Search for the cell housing the specified text and yield its (X, Y) center coordinate. 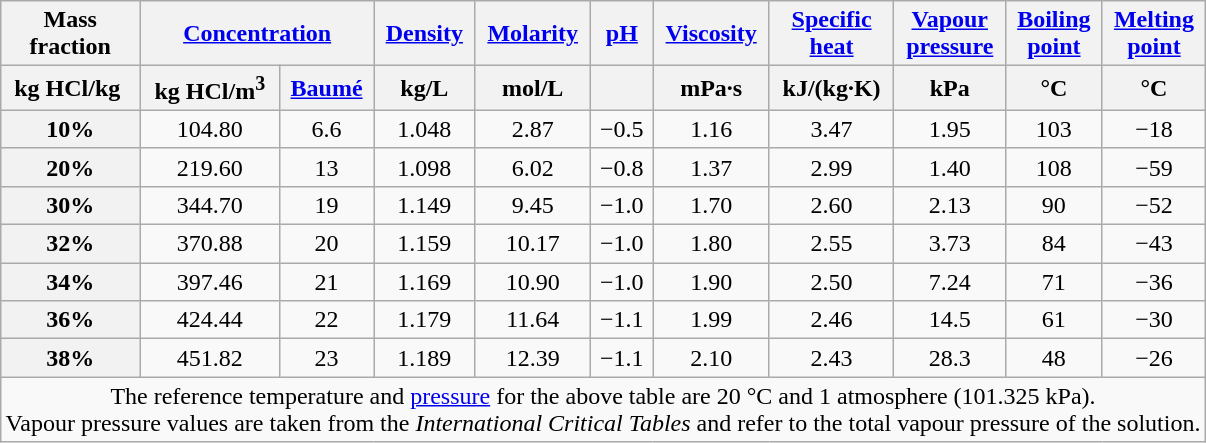
34% (70, 282)
2.50 (831, 282)
1.189 (424, 358)
−52 (1154, 205)
−18 (1154, 129)
10.90 (533, 282)
−30 (1154, 320)
2.10 (711, 358)
Baumé (326, 88)
10% (70, 129)
20 (326, 244)
mol/L (533, 88)
424.44 (210, 320)
2.99 (831, 167)
1.95 (950, 129)
9.45 (533, 205)
30% (70, 205)
36% (70, 320)
22 (326, 320)
6.02 (533, 167)
1.37 (711, 167)
2.87 (533, 129)
71 (1054, 282)
344.70 (210, 205)
kg HCl/kg (70, 88)
21 (326, 282)
kg/L (424, 88)
1.16 (711, 129)
11.64 (533, 320)
3.73 (950, 244)
23 (326, 358)
Viscosity (711, 34)
pH (622, 34)
−36 (1154, 282)
−0.5 (622, 129)
108 (1054, 167)
Vapourpressure (950, 34)
38% (70, 358)
2.55 (831, 244)
1.169 (424, 282)
48 (1054, 358)
370.88 (210, 244)
3.47 (831, 129)
6.6 (326, 129)
−59 (1154, 167)
1.70 (711, 205)
1.99 (711, 320)
1.179 (424, 320)
2.60 (831, 205)
61 (1054, 320)
kg HCl/m3 (210, 88)
mPa·s (711, 88)
32% (70, 244)
−26 (1154, 358)
−0.8 (622, 167)
1.159 (424, 244)
1.098 (424, 167)
13 (326, 167)
451.82 (210, 358)
kJ/(kg·K) (831, 88)
Mass fraction (70, 34)
Specificheat (831, 34)
1.80 (711, 244)
219.60 (210, 167)
1.40 (950, 167)
Concentration (257, 34)
397.46 (210, 282)
104.80 (210, 129)
10.17 (533, 244)
1.149 (424, 205)
28.3 (950, 358)
Boilingpoint (1054, 34)
kPa (950, 88)
20% (70, 167)
Meltingpoint (1154, 34)
2.43 (831, 358)
−43 (1154, 244)
Density (424, 34)
Molarity (533, 34)
14.5 (950, 320)
84 (1054, 244)
1.048 (424, 129)
12.39 (533, 358)
7.24 (950, 282)
2.46 (831, 320)
2.13 (950, 205)
1.90 (711, 282)
19 (326, 205)
90 (1054, 205)
103 (1054, 129)
